Determine the (X, Y) coordinate at the center of the cell enclosing the given text.  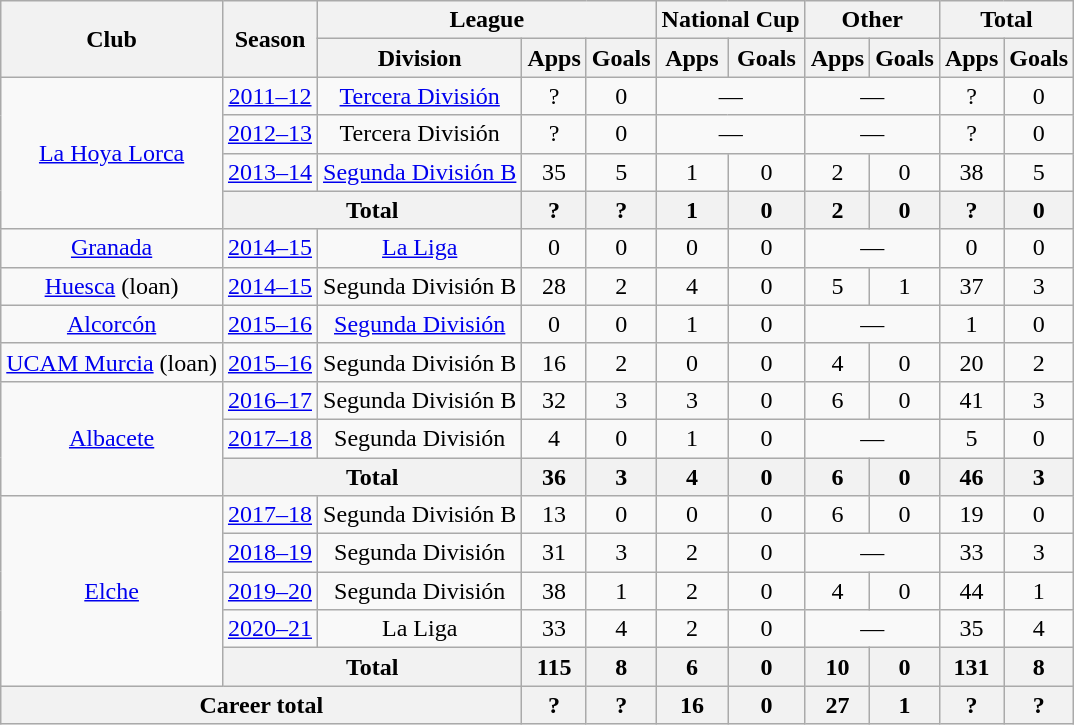
20 (971, 362)
Albacete (112, 438)
UCAM Murcia (loan) (112, 362)
31 (554, 553)
131 (971, 667)
2018–19 (270, 553)
Alcorcón (112, 324)
27 (837, 705)
28 (554, 286)
10 (837, 667)
Club (112, 39)
36 (554, 477)
41 (971, 400)
2016–17 (270, 400)
32 (554, 400)
44 (971, 591)
Granada (112, 248)
2013–14 (270, 172)
La Hoya Lorca (112, 153)
19 (971, 515)
Elche (112, 591)
Other (872, 20)
2011–12 (270, 96)
46 (971, 477)
115 (554, 667)
Career total (262, 705)
2020–21 (270, 629)
Division (420, 58)
League (488, 20)
Huesca (loan) (112, 286)
13 (554, 515)
2012–13 (270, 134)
National Cup (730, 20)
2019–20 (270, 591)
37 (971, 286)
Season (270, 39)
